Output the (X, Y) coordinate of the center of the cell containing the given text.  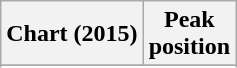
Chart (2015) (72, 34)
Peakposition (189, 34)
